For the text-containing cell, return its midpoint in [x, y] coordinate format. 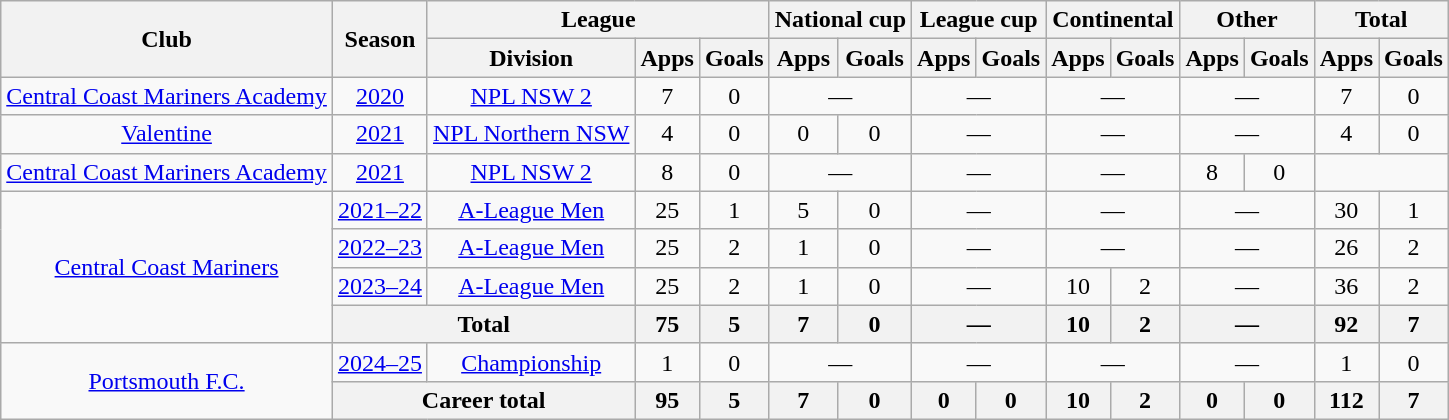
2023–24 [380, 286]
National cup [840, 20]
2020 [380, 96]
30 [1346, 210]
Central Coast Mariners [167, 267]
95 [667, 400]
92 [1346, 324]
2024–25 [380, 362]
2022–23 [380, 248]
Championship [530, 362]
112 [1346, 400]
Club [167, 39]
League [598, 20]
Valentine [167, 134]
NPL Northern NSW [530, 134]
2021–22 [380, 210]
Division [530, 58]
Other [1247, 20]
36 [1346, 286]
Portsmouth F.C. [167, 381]
League cup [979, 20]
26 [1346, 248]
Season [380, 39]
Continental [1113, 20]
75 [667, 324]
Career total [484, 400]
